Locate the cell with the specified text and output its [x, y] center coordinate. 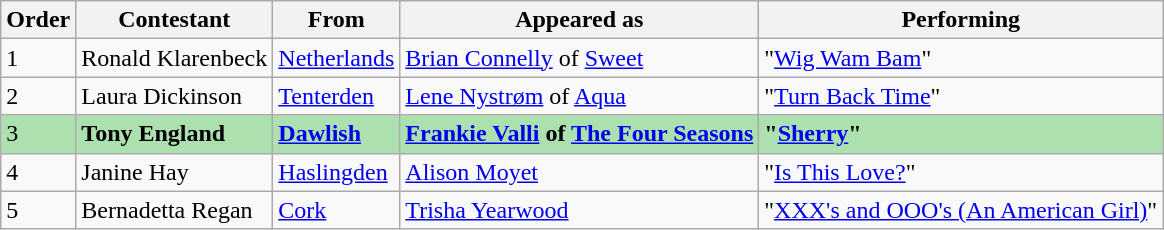
Frankie Valli of The Four Seasons [580, 134]
Appeared as [580, 20]
Janine Hay [174, 172]
4 [38, 172]
Tony England [174, 134]
"XXX's and OOO's (An American Girl)" [961, 210]
Order [38, 20]
Bernadetta Regan [174, 210]
3 [38, 134]
Lene Nystrøm of Aqua [580, 96]
Trisha Yearwood [580, 210]
Tenterden [336, 96]
Alison Moyet [580, 172]
"Turn Back Time" [961, 96]
Brian Connelly of Sweet [580, 58]
Cork [336, 210]
Haslingden [336, 172]
1 [38, 58]
"Sherry" [961, 134]
2 [38, 96]
Performing [961, 20]
Netherlands [336, 58]
Ronald Klarenbeck [174, 58]
Contestant [174, 20]
"Is This Love?" [961, 172]
"Wig Wam Bam" [961, 58]
Laura Dickinson [174, 96]
Dawlish [336, 134]
From [336, 20]
5 [38, 210]
